For the text-containing cell, return its midpoint in [x, y] coordinate format. 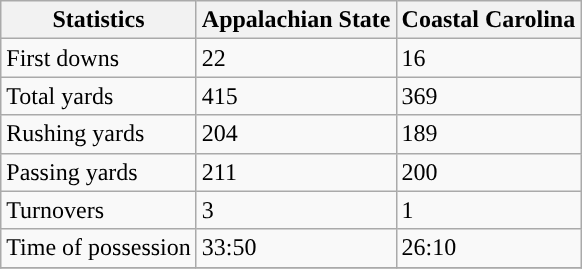
200 [488, 172]
22 [296, 58]
Passing yards [99, 172]
1 [488, 210]
33:50 [296, 248]
415 [296, 96]
Turnovers [99, 210]
Appalachian State [296, 20]
369 [488, 96]
3 [296, 210]
Coastal Carolina [488, 20]
Total yards [99, 96]
16 [488, 58]
Time of possession [99, 248]
Rushing yards [99, 134]
Statistics [99, 20]
First downs [99, 58]
26:10 [488, 248]
189 [488, 134]
211 [296, 172]
204 [296, 134]
